Return (x, y) of the center of cell containing provided text 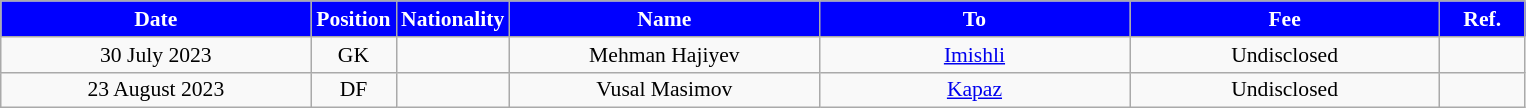
DF (354, 90)
Position (354, 19)
Imishli (974, 55)
Name (664, 19)
Nationality (452, 19)
To (974, 19)
30 July 2023 (156, 55)
Fee (1285, 19)
Ref. (1482, 19)
Vusal Masimov (664, 90)
23 August 2023 (156, 90)
Kapaz (974, 90)
Mehman Hajiyev (664, 55)
GK (354, 55)
Date (156, 19)
